Scan for the cell matching the given text and deliver its (x, y) coordinate at center. 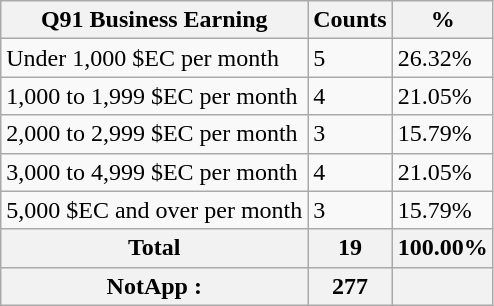
% (442, 20)
277 (350, 286)
26.32% (442, 58)
Total (154, 248)
2,000 to 2,999 $EC per month (154, 134)
Counts (350, 20)
19 (350, 248)
3,000 to 4,999 $EC per month (154, 172)
NotApp : (154, 286)
5 (350, 58)
100.00% (442, 248)
1,000 to 1,999 $EC per month (154, 96)
5,000 $EC and over per month (154, 210)
Under 1,000 $EC per month (154, 58)
Q91 Business Earning (154, 20)
